Provide the (X, Y) coordinate of the cell's center where the given text is located.  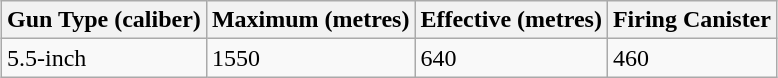
460 (692, 58)
Effective (metres) (512, 20)
Gun Type (caliber) (104, 20)
1550 (310, 58)
Maximum (metres) (310, 20)
640 (512, 58)
Firing Canister (692, 20)
5.5-inch (104, 58)
